Capture the cell that displays the provided text and extract its (x, y) central coordinate. 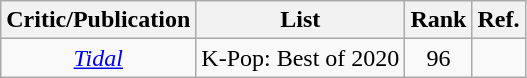
96 (438, 58)
Rank (438, 20)
List (300, 20)
K-Pop: Best of 2020 (300, 58)
Critic/Publication (98, 20)
Tidal (98, 58)
Ref. (498, 20)
